Find where the given text appears and provide that cell's center as [X, Y] coordinate. 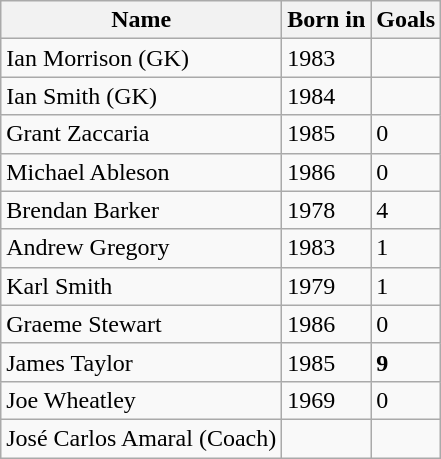
Graeme Stewart [142, 324]
Joe Wheatley [142, 400]
Name [142, 20]
Ian Morrison (GK) [142, 58]
Brendan Barker [142, 210]
4 [406, 210]
José Carlos Amaral (Coach) [142, 438]
Ian Smith (GK) [142, 96]
Michael Ableson [142, 172]
1979 [326, 286]
James Taylor [142, 362]
Grant Zaccaria [142, 134]
1984 [326, 96]
1969 [326, 400]
Karl Smith [142, 286]
Andrew Gregory [142, 248]
Goals [406, 20]
Born in [326, 20]
9 [406, 362]
1978 [326, 210]
